Provide the [X, Y] coordinate of the cell's center where the given text is located.  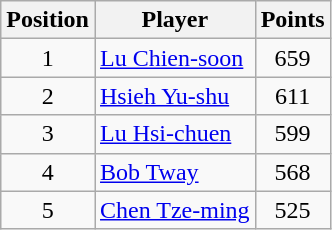
Lu Hsi-chuen [174, 134]
Bob Tway [174, 172]
3 [48, 134]
Position [48, 20]
599 [292, 134]
525 [292, 210]
Player [174, 20]
Lu Chien-soon [174, 58]
568 [292, 172]
659 [292, 58]
4 [48, 172]
1 [48, 58]
Hsieh Yu-shu [174, 96]
2 [48, 96]
Points [292, 20]
Chen Tze-ming [174, 210]
5 [48, 210]
611 [292, 96]
